Determine the (X, Y) coordinate at the center of the cell enclosing the given text.  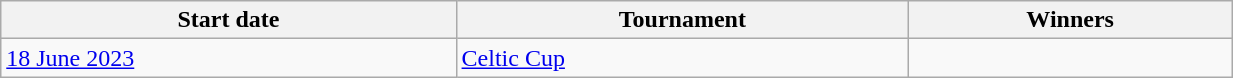
Start date (228, 20)
18 June 2023 (228, 58)
Tournament (682, 20)
Winners (1070, 20)
Celtic Cup (682, 58)
